Provide the (x, y) coordinate of the cell's center where the given text is located.  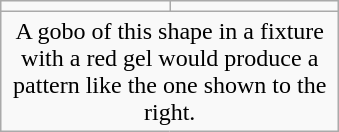
A gobo of this shape in a fixture with a red gel would produce a pattern like the one shown to the right. (170, 72)
